Capture the cell that displays the provided text and extract its [x, y] central coordinate. 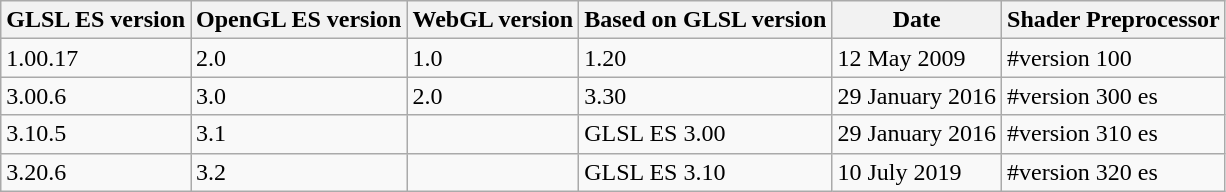
#version 300 es [1114, 96]
#version 100 [1114, 58]
GLSL ES 3.10 [706, 172]
3.1 [299, 134]
3.10.5 [96, 134]
3.0 [299, 96]
1.20 [706, 58]
10 July 2019 [917, 172]
3.20.6 [96, 172]
#version 320 es [1114, 172]
#version 310 es [1114, 134]
Based on GLSL version [706, 20]
WebGL version [493, 20]
12 May 2009 [917, 58]
Shader Preprocessor [1114, 20]
3.00.6 [96, 96]
1.0 [493, 58]
GLSL ES 3.00 [706, 134]
1.00.17 [96, 58]
3.30 [706, 96]
3.2 [299, 172]
GLSL ES version [96, 20]
OpenGL ES version [299, 20]
Date [917, 20]
